Determine the [x, y] coordinate at the center of the cell enclosing the given text.  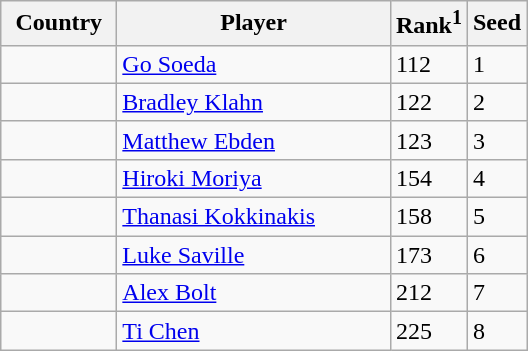
Player [254, 24]
5 [496, 217]
Hiroki Moriya [254, 178]
158 [428, 217]
Ti Chen [254, 331]
Thanasi Kokkinakis [254, 217]
Luke Saville [254, 255]
Country [59, 24]
4 [496, 178]
7 [496, 293]
Alex Bolt [254, 293]
Go Soeda [254, 64]
Rank1 [428, 24]
2 [496, 102]
8 [496, 331]
112 [428, 64]
212 [428, 293]
Matthew Ebden [254, 140]
Seed [496, 24]
225 [428, 331]
123 [428, 140]
Bradley Klahn [254, 102]
154 [428, 178]
3 [496, 140]
122 [428, 102]
173 [428, 255]
1 [496, 64]
6 [496, 255]
